Search for the cell housing the specified text and yield its (X, Y) center coordinate. 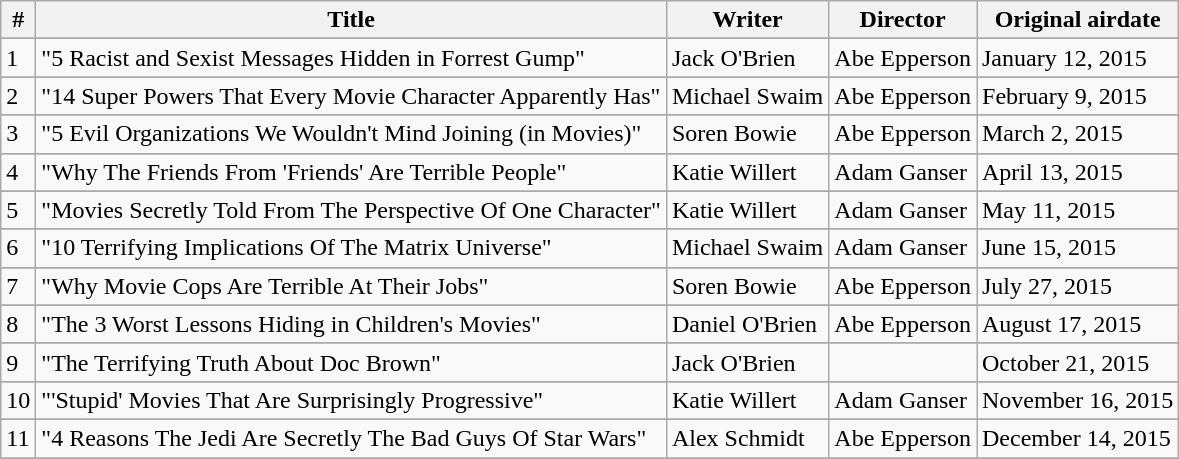
July 27, 2015 (1077, 286)
9 (18, 362)
May 11, 2015 (1077, 210)
April 13, 2015 (1077, 172)
Title (352, 20)
7 (18, 286)
Alex Schmidt (747, 438)
"'Stupid' Movies That Are Surprisingly Progressive" (352, 400)
4 (18, 172)
June 15, 2015 (1077, 248)
"The 3 Worst Lessons Hiding in Children's Movies" (352, 324)
6 (18, 248)
January 12, 2015 (1077, 58)
"10 Terrifying Implications Of The Matrix Universe" (352, 248)
# (18, 20)
"Why The Friends From 'Friends' Are Terrible People" (352, 172)
"The Terrifying Truth About Doc Brown" (352, 362)
Original airdate (1077, 20)
8 (18, 324)
1 (18, 58)
"5 Racist and Sexist Messages Hidden in Forrest Gump" (352, 58)
Director (903, 20)
5 (18, 210)
3 (18, 134)
11 (18, 438)
10 (18, 400)
Writer (747, 20)
2 (18, 96)
December 14, 2015 (1077, 438)
February 9, 2015 (1077, 96)
"4 Reasons The Jedi Are Secretly The Bad Guys Of Star Wars" (352, 438)
Daniel O'Brien (747, 324)
November 16, 2015 (1077, 400)
"Movies Secretly Told From The Perspective Of One Character" (352, 210)
August 17, 2015 (1077, 324)
"Why Movie Cops Are Terrible At Their Jobs" (352, 286)
March 2, 2015 (1077, 134)
October 21, 2015 (1077, 362)
"5 Evil Organizations We Wouldn't Mind Joining (in Movies)" (352, 134)
"14 Super Powers That Every Movie Character Apparently Has" (352, 96)
